Return the (x, y) coordinate for the center point of the cell that contains the specified text.  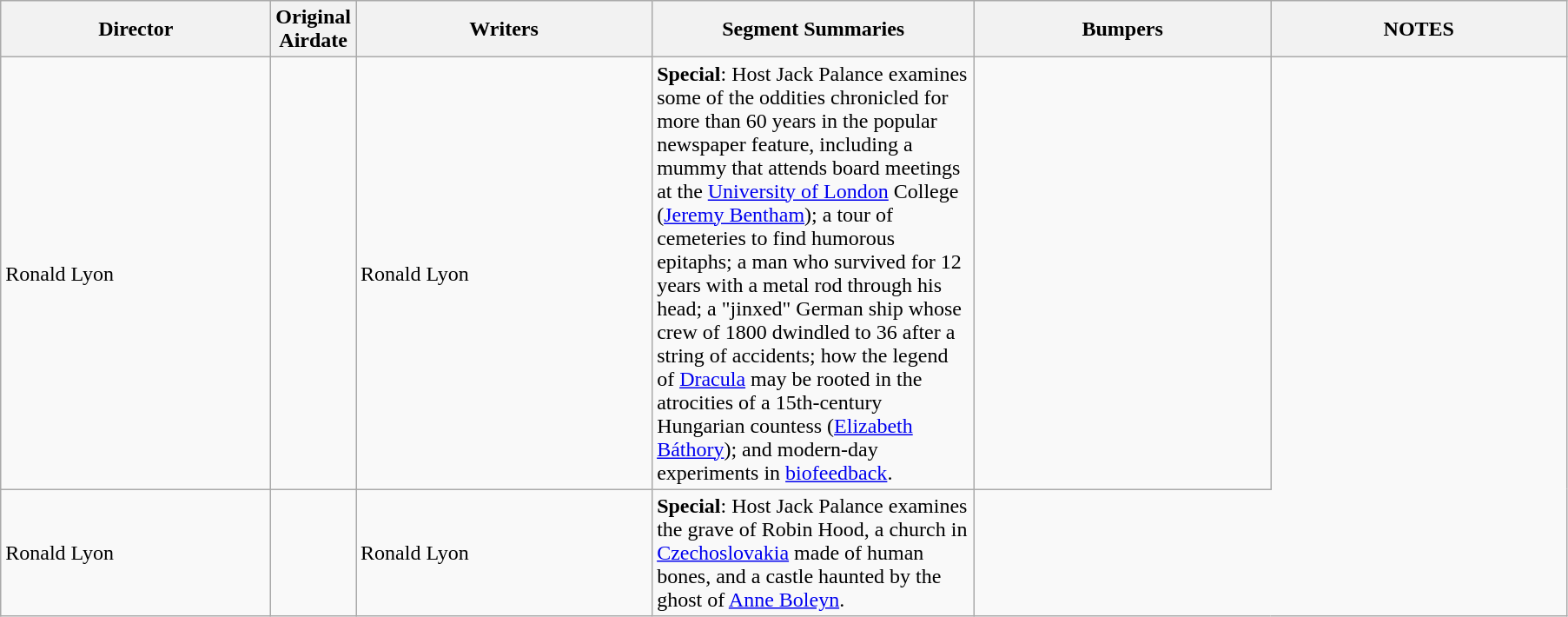
Original Airdate (314, 30)
NOTES (1419, 30)
Writers (504, 30)
Bumpers (1122, 30)
Segment Summaries (813, 30)
Director (136, 30)
